Search for the cell housing the specified text and yield its [X, Y] center coordinate. 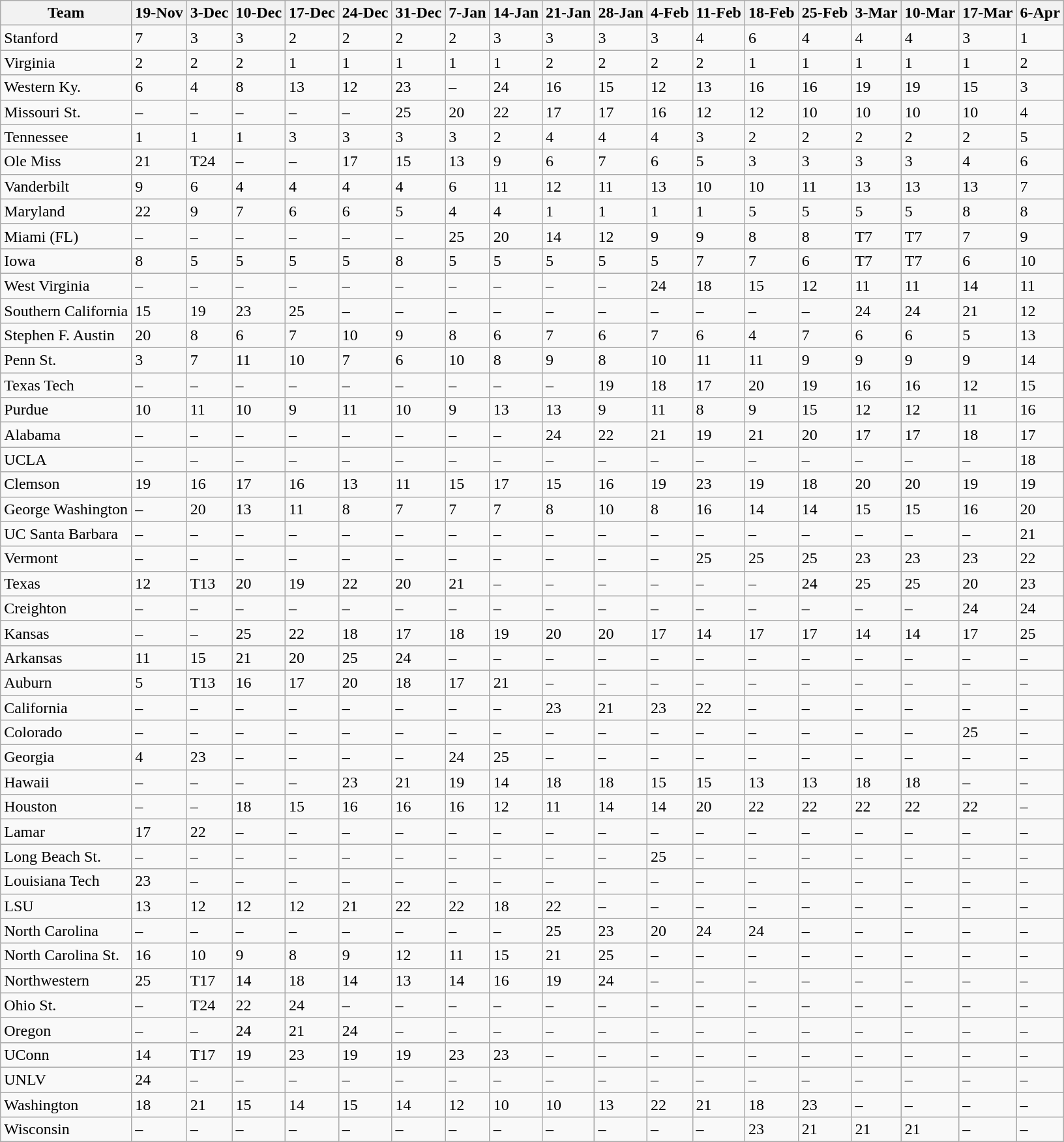
Creighton [66, 608]
3-Mar [876, 13]
19-Nov [159, 13]
Lamar [66, 832]
North Carolina St. [66, 956]
Texas [66, 583]
28-Jan [621, 13]
14-Jan [516, 13]
Hawaii [66, 782]
UCLA [66, 460]
Washington [66, 1105]
Louisiana Tech [66, 881]
Penn St. [66, 360]
10-Dec [259, 13]
Oregon [66, 1030]
Southern California [66, 311]
California [66, 707]
UConn [66, 1055]
George Washington [66, 509]
24-Dec [365, 13]
Ohio St. [66, 1005]
Stanford [66, 38]
Team [66, 13]
Maryland [66, 211]
Western Ky. [66, 87]
Colorado [66, 733]
6-Apr [1040, 13]
10-Mar [930, 13]
17-Mar [988, 13]
Vanderbilt [66, 186]
Stephen F. Austin [66, 336]
Georgia [66, 757]
Alabama [66, 435]
Miami (FL) [66, 236]
Wisconsin [66, 1130]
Tennessee [66, 137]
Clemson [66, 484]
7-Jan [467, 13]
4-Feb [670, 13]
18-Feb [771, 13]
Purdue [66, 410]
Auburn [66, 682]
UC Santa Barbara [66, 534]
Texas Tech [66, 385]
Houston [66, 807]
17-Dec [312, 13]
21-Jan [569, 13]
West Virginia [66, 285]
North Carolina [66, 931]
LSU [66, 906]
11-Feb [718, 13]
Long Beach St. [66, 856]
Arkansas [66, 658]
Kansas [66, 633]
31-Dec [419, 13]
Vermont [66, 559]
25-Feb [825, 13]
3-Dec [209, 13]
Iowa [66, 261]
UNLV [66, 1079]
Ole Miss [66, 162]
Northwestern [66, 980]
Virginia [66, 63]
Missouri St. [66, 112]
